Return the [x, y] coordinate for the center point of the cell that contains the specified text.  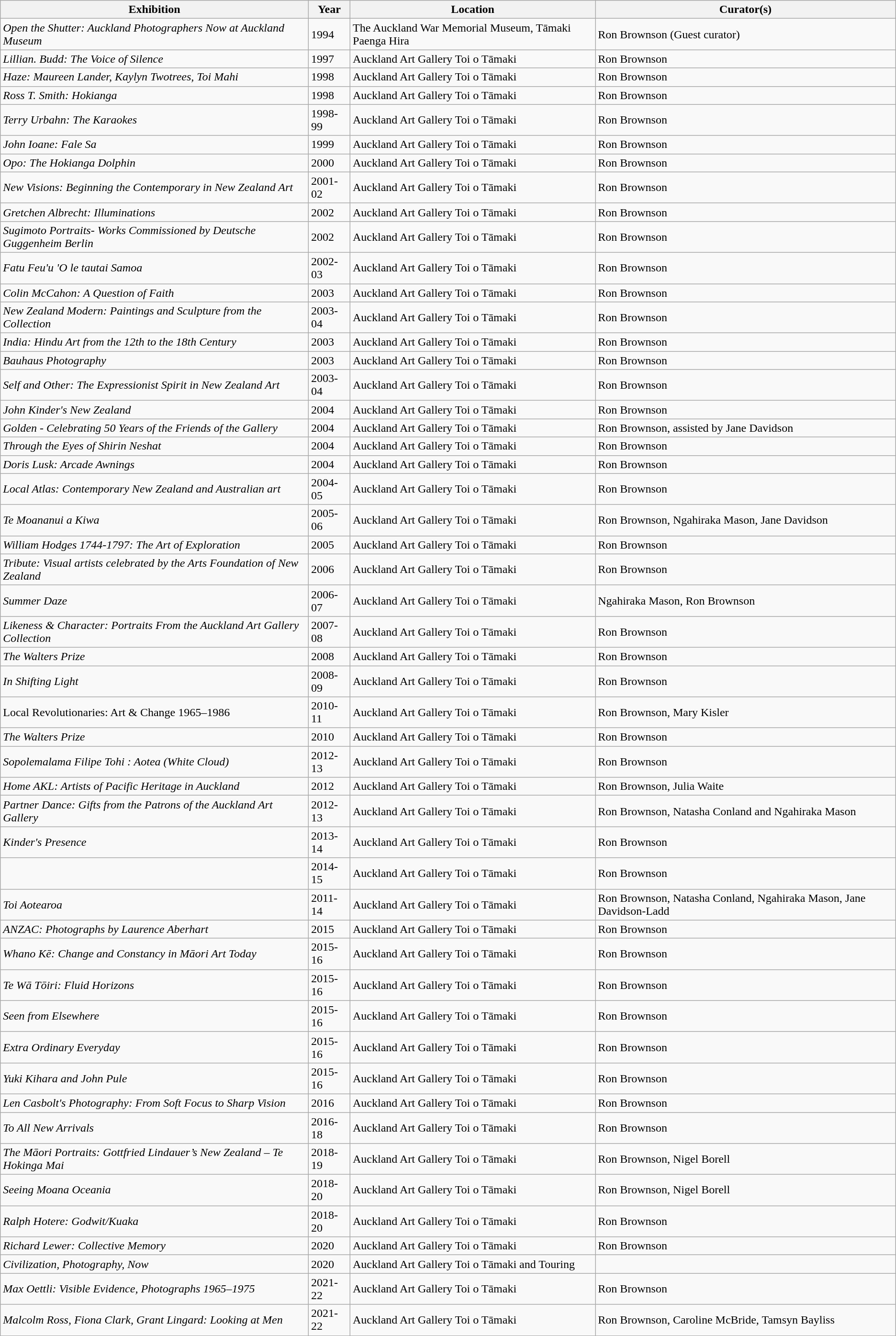
Summer Daze [155, 600]
Home AKL: Artists of Pacific Heritage in Auckland [155, 786]
2010-11 [329, 712]
2008 [329, 656]
Open the Shutter: Auckland Photographers Now at Auckland Museum [155, 34]
2016-18 [329, 1128]
Te Wā Tōiri: Fluid Horizons [155, 985]
1998-99 [329, 120]
Ross T. Smith: Hokianga [155, 95]
In Shifting Light [155, 681]
2005-06 [329, 520]
2016 [329, 1103]
The Auckland War Memorial Museum, Tāmaki Paenga Hira [473, 34]
Extra Ordinary Everyday [155, 1047]
Year [329, 10]
2006-07 [329, 600]
2002-03 [329, 268]
2010 [329, 737]
2007-08 [329, 632]
Local Atlas: Contemporary New Zealand and Australian art [155, 489]
2015 [329, 929]
Yuki Kihara and John Pule [155, 1078]
To All New Arrivals [155, 1128]
New Visions: Beginning the Contemporary in New Zealand Art [155, 188]
1997 [329, 59]
Seen from Elsewhere [155, 1016]
2001-02 [329, 188]
Malcolm Ross, Fiona Clark, Grant Lingard: Looking at Men [155, 1320]
Tribute: Visual artists celebrated by the Arts Foundation of New Zealand [155, 570]
2000 [329, 163]
Location [473, 10]
India: Hindu Art from the 12th to the 18th Century [155, 342]
Sugimoto Portraits- Works Commissioned by Deutsche Guggenheim Berlin [155, 236]
John Ioane: Fale Sa [155, 145]
Likeness & Character: Portraits From the Auckland Art Gallery Collection [155, 632]
2006 [329, 570]
Exhibition [155, 10]
2011-14 [329, 905]
Partner Dance: Gifts from the Patrons of the Auckland Art Gallery [155, 811]
2005 [329, 545]
Lillian. Budd: The Voice of Silence [155, 59]
Ron Brownson, assisted by Jane Davidson [746, 428]
Self and Other: The Expressionist Spirit in New Zealand Art [155, 385]
Doris Lusk: Arcade Awnings [155, 464]
2008-09 [329, 681]
Seeing Moana Oceania [155, 1190]
Len Casbolt's Photography: From Soft Focus to Sharp Vision [155, 1103]
Ron Brownson (Guest curator) [746, 34]
William Hodges 1744-1797: The Art of Exploration [155, 545]
Civilization, Photography, Now [155, 1264]
Sopolemalama Filipe Tohi : Aotea (White Cloud) [155, 762]
Ralph Hotere: Godwit/Kuaka [155, 1222]
Through the Eyes of Shirin Neshat [155, 446]
2012 [329, 786]
Te Moananui a Kiwa [155, 520]
Curator(s) [746, 10]
2004-05 [329, 489]
Ron Brownson, Caroline McBride, Tamsyn Bayliss [746, 1320]
Auckland Art Gallery Toi o Tāmaki and Touring [473, 1264]
Local Revolutionaries: Art & Change 1965–1986 [155, 712]
Fatu Feu'u 'O le tautai Samoa [155, 268]
2014-15 [329, 873]
Ron Brownson, Ngahiraka Mason, Jane Davidson [746, 520]
Ron Brownson, Mary Kisler [746, 712]
New Zealand Modern: Paintings and Sculpture from the Collection [155, 318]
Bauhaus Photography [155, 360]
1999 [329, 145]
Golden - Celebrating 50 Years of the Friends of the Gallery [155, 428]
Kinder's Presence [155, 842]
2013-14 [329, 842]
2018-19 [329, 1159]
Colin McCahon: A Question of Faith [155, 292]
Gretchen Albrecht: Illuminations [155, 212]
Ron Brownson, Natasha Conland, Ngahiraka Mason, Jane Davidson-Ladd [746, 905]
John Kinder's New Zealand [155, 410]
Richard Lewer: Collective Memory [155, 1246]
Terry Urbahn: The Karaokes [155, 120]
1994 [329, 34]
Ngahiraka Mason, Ron Brownson [746, 600]
Max Oettli: Visible Evidence, Photographs 1965–1975 [155, 1289]
Ron Brownson, Julia Waite [746, 786]
Haze: Maureen Lander, Kaylyn Twotrees, Toi Mahi [155, 77]
Whano Kē: Change and Constancy in Māori Art Today [155, 954]
The Māori Portraits: Gottfried Lindauer’s New Zealand – Te Hokinga Mai [155, 1159]
Ron Brownson, Natasha Conland and Ngahiraka Mason [746, 811]
Opo: The Hokianga Dolphin [155, 163]
ANZAC: Photographs by Laurence Aberhart [155, 929]
Toi Aotearoa [155, 905]
